Determine the [x, y] coordinate at the center of the cell enclosing the given text.  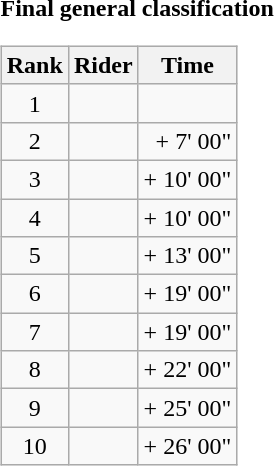
3 [34, 179]
+ 13' 00" [188, 256]
4 [34, 217]
9 [34, 408]
6 [34, 294]
5 [34, 256]
+ 7' 00" [188, 141]
Rider [103, 65]
8 [34, 370]
1 [34, 103]
7 [34, 332]
Time [188, 65]
+ 22' 00" [188, 370]
10 [34, 446]
+ 26' 00" [188, 446]
Rank [34, 65]
+ 25' 00" [188, 408]
2 [34, 141]
